Return [x, y] of the center of cell containing provided text 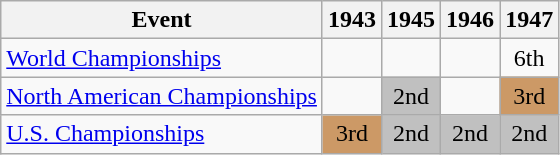
World Championships [162, 58]
1943 [352, 20]
1945 [412, 20]
1947 [530, 20]
North American Championships [162, 96]
U.S. Championships [162, 134]
6th [530, 58]
Event [162, 20]
1946 [470, 20]
